Detect which cell encompasses the target text, then output its [X, Y] center coordinate. 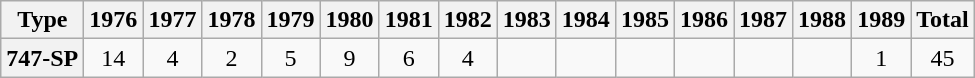
1981 [408, 20]
1989 [882, 20]
6 [408, 58]
1 [882, 58]
1984 [586, 20]
1982 [468, 20]
747-SP [42, 58]
Total [943, 20]
2 [232, 58]
5 [290, 58]
1978 [232, 20]
14 [114, 58]
1988 [822, 20]
1983 [526, 20]
9 [350, 58]
1986 [704, 20]
1979 [290, 20]
45 [943, 58]
1980 [350, 20]
Type [42, 20]
1976 [114, 20]
1985 [644, 20]
1987 [764, 20]
1977 [172, 20]
